Determine the [x, y] coordinate at the center of the cell enclosing the given text.  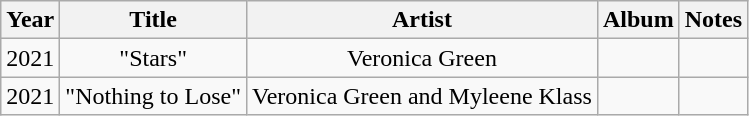
Notes [713, 20]
Veronica Green and Myleene Klass [422, 96]
Artist [422, 20]
Veronica Green [422, 58]
Album [638, 20]
"Stars" [154, 58]
Year [30, 20]
Title [154, 20]
"Nothing to Lose" [154, 96]
